Capture the cell that displays the provided text and extract its [X, Y] central coordinate. 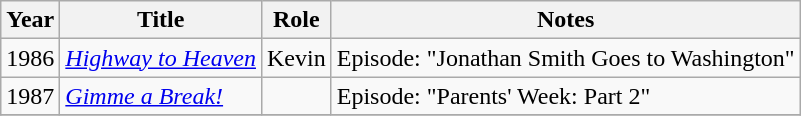
Year [30, 20]
Gimme a Break! [161, 96]
Highway to Heaven [161, 58]
1987 [30, 96]
Title [161, 20]
Notes [566, 20]
1986 [30, 58]
Role [296, 20]
Episode: "Parents' Week: Part 2" [566, 96]
Kevin [296, 58]
Episode: "Jonathan Smith Goes to Washington" [566, 58]
